Find where the given text appears and provide that cell's center as [x, y] coordinate. 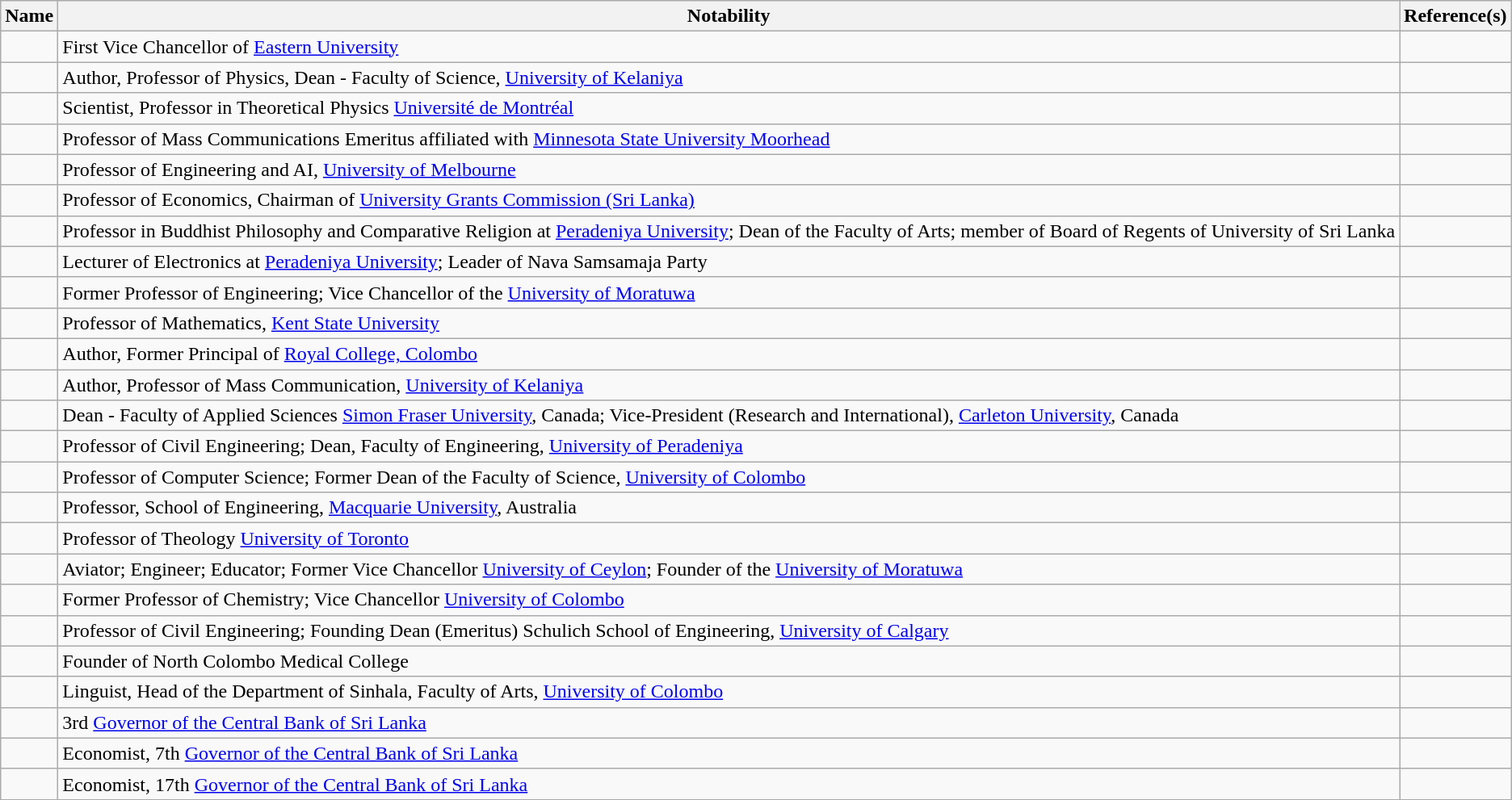
Lecturer of Electronics at Peradeniya University; Leader of Nava Samsamaja Party [729, 262]
Scientist, Professor in Theoretical Physics Université de Montréal [729, 108]
Author, Professor of Physics, Dean - Faculty of Science, University of Kelaniya [729, 77]
Professor of Civil Engineering; Dean, Faculty of Engineering, University of Peradeniya [729, 446]
Professor of Computer Science; Former Dean of the Faculty of Science, University of Colombo [729, 477]
Name [29, 16]
First Vice Chancellor of Eastern University [729, 47]
Author, Former Principal of Royal College, Colombo [729, 354]
Professor of Theology University of Toronto [729, 538]
Reference(s) [1455, 16]
Professor, School of Engineering, Macquarie University, Australia [729, 508]
Professor of Economics, Chairman of University Grants Commission (Sri Lanka) [729, 200]
Former Professor of Engineering; Vice Chancellor of the University of Moratuwa [729, 292]
Professor of Mass Communications Emeritus affiliated with Minnesota State University Moorhead [729, 139]
Professor of Mathematics, Kent State University [729, 323]
Founder of North Colombo Medical College [729, 661]
Dean - Faculty of Applied Sciences Simon Fraser University, Canada; Vice-President (Research and International), Carleton University, Canada [729, 416]
Economist, 17th Governor of the Central Bank of Sri Lanka [729, 784]
Aviator; Engineer; Educator; Former Vice Chancellor University of Ceylon; Founder of the University of Moratuwa [729, 569]
Author, Professor of Mass Communication, University of Kelaniya [729, 385]
Notability [729, 16]
3rd Governor of the Central Bank of Sri Lanka [729, 723]
Professor of Civil Engineering; Founding Dean (Emeritus) Schulich School of Engineering, University of Calgary [729, 630]
Linguist, Head of the Department of Sinhala, Faculty of Arts, University of Colombo [729, 692]
Economist, 7th Governor of the Central Bank of Sri Lanka [729, 753]
Former Professor of Chemistry; Vice Chancellor University of Colombo [729, 600]
Professor of Engineering and AI, University of Melbourne [729, 170]
